Capture the cell that displays the provided text and extract its (X, Y) central coordinate. 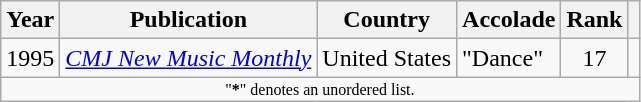
"*" denotes an unordered list. (320, 89)
"Dance" (509, 58)
Rank (594, 20)
Country (387, 20)
Year (30, 20)
Accolade (509, 20)
United States (387, 58)
Publication (188, 20)
CMJ New Music Monthly (188, 58)
1995 (30, 58)
17 (594, 58)
